Capture the cell that displays the provided text and extract its [X, Y] central coordinate. 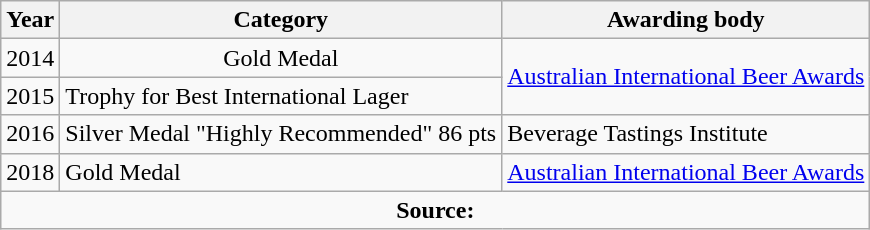
Category [281, 20]
2016 [30, 134]
2014 [30, 58]
2018 [30, 172]
Awarding body [686, 20]
Source: [436, 210]
Beverage Tastings Institute [686, 134]
Silver Medal "Highly Recommended" 86 pts [281, 134]
Trophy for Best International Lager [281, 96]
2015 [30, 96]
Year [30, 20]
